Determine the (x, y) coordinate at the center of the cell enclosing the given text.  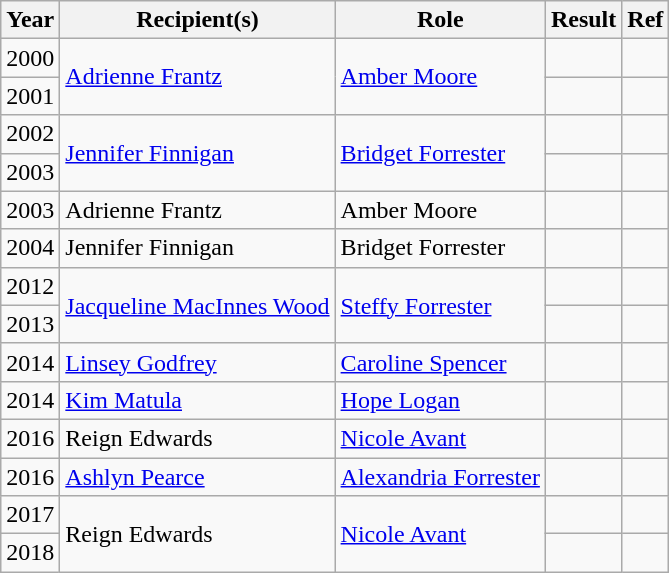
Alexandria Forrester (440, 477)
2013 (30, 324)
Recipient(s) (198, 20)
Linsey Godfrey (198, 362)
2002 (30, 134)
2004 (30, 248)
2017 (30, 515)
2018 (30, 553)
Jacqueline MacInnes Wood (198, 305)
2001 (30, 96)
Ashlyn Pearce (198, 477)
2012 (30, 286)
Result (583, 20)
2000 (30, 58)
Ref (646, 20)
Role (440, 20)
Year (30, 20)
Caroline Spencer (440, 362)
Steffy Forrester (440, 305)
Hope Logan (440, 400)
Kim Matula (198, 400)
